Find where the given text appears and provide that cell's center as [X, Y] coordinate. 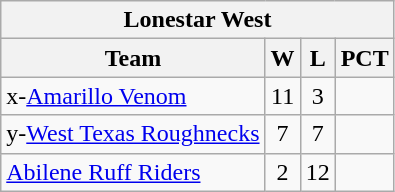
12 [318, 172]
L [318, 58]
Abilene Ruff Riders [133, 172]
x-Amarillo Venom [133, 96]
2 [282, 172]
3 [318, 96]
y-West Texas Roughnecks [133, 134]
Team [133, 58]
W [282, 58]
11 [282, 96]
PCT [364, 58]
Lonestar West [198, 20]
